Determine the [X, Y] coordinate at the center of the cell enclosing the given text.  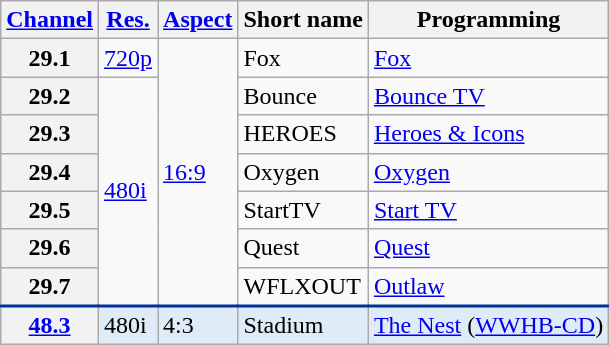
Start TV [488, 210]
Bounce TV [488, 96]
Heroes & Icons [488, 134]
HEROES [303, 134]
Aspect [198, 20]
Res. [128, 20]
29.4 [50, 172]
Short name [303, 20]
The Nest (WWHB-CD) [488, 326]
29.5 [50, 210]
16:9 [198, 172]
Stadium [303, 326]
29.3 [50, 134]
Bounce [303, 96]
4:3 [198, 326]
48.3 [50, 326]
StartTV [303, 210]
720p [128, 58]
29.7 [50, 286]
29.2 [50, 96]
WFLXOUT [303, 286]
Programming [488, 20]
29.6 [50, 248]
Channel [50, 20]
29.1 [50, 58]
Outlaw [488, 286]
